Search for the cell housing the specified text and yield its (X, Y) center coordinate. 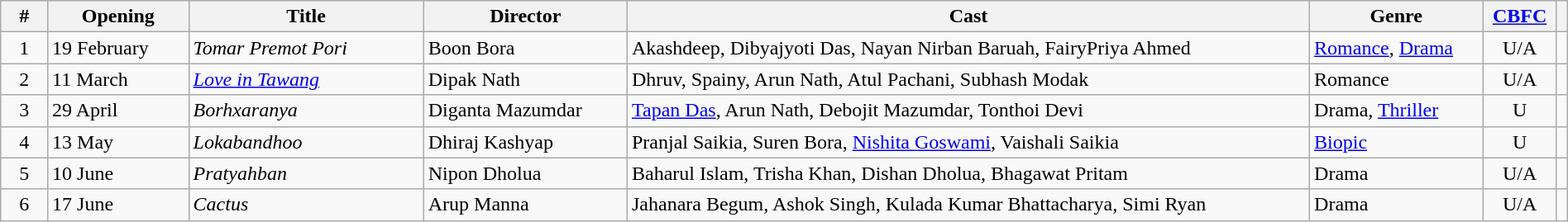
Baharul Islam, Trisha Khan, Dishan Dholua, Bhagawat Pritam (968, 173)
Opening (118, 17)
19 February (118, 48)
Lokabandhoo (306, 142)
Diganta Mazumdar (525, 111)
13 May (118, 142)
Biopic (1396, 142)
11 March (118, 79)
6 (25, 205)
Cactus (306, 205)
4 (25, 142)
2 (25, 79)
Arup Manna (525, 205)
Borhxaranya (306, 111)
Romance, Drama (1396, 48)
Dipak Nath (525, 79)
Pratyahban (306, 173)
Tomar Premot Pori (306, 48)
Pranjal Saikia, Suren Bora, Nishita Goswami, Vaishali Saikia (968, 142)
CBFC (1520, 17)
Dhruv, Spainy, Arun Nath, Atul Pachani, Subhash Modak (968, 79)
Dhiraj Kashyap (525, 142)
Romance (1396, 79)
Director (525, 17)
1 (25, 48)
Jahanara Begum, Ashok Singh, Kulada Kumar Bhattacharya, Simi Ryan (968, 205)
Nipon Dholua (525, 173)
Akashdeep, Dibyajyoti Das, Nayan Nirban Baruah, FairyPriya Ahmed (968, 48)
Tapan Das, Arun Nath, Debojit Mazumdar, Tonthoi Devi (968, 111)
# (25, 17)
10 June (118, 173)
17 June (118, 205)
Boon Bora (525, 48)
Title (306, 17)
5 (25, 173)
Love in Tawang (306, 79)
Drama, Thriller (1396, 111)
3 (25, 111)
Genre (1396, 17)
29 April (118, 111)
Cast (968, 17)
